Provide the (x, y) coordinate of the cell's center where the given text is located.  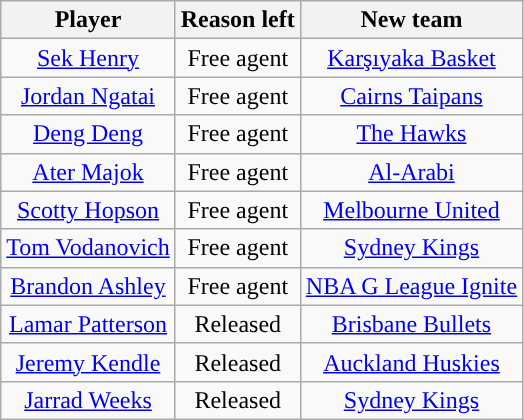
Melbourne United (411, 210)
Brisbane Bullets (411, 324)
Brandon Ashley (88, 286)
The Hawks (411, 134)
Al-Arabi (411, 172)
Ater Majok (88, 172)
Lamar Patterson (88, 324)
Tom Vodanovich (88, 248)
Sek Henry (88, 58)
Cairns Taipans (411, 96)
Player (88, 20)
Reason left (238, 20)
NBA G League Ignite (411, 286)
New team (411, 20)
Jarrad Weeks (88, 400)
Scotty Hopson (88, 210)
Auckland Huskies (411, 362)
Karşıyaka Basket (411, 58)
Deng Deng (88, 134)
Jeremy Kendle (88, 362)
Jordan Ngatai (88, 96)
